Pinpoint the cell where the given text exists, returning its [X, Y] midpoint coordinate. 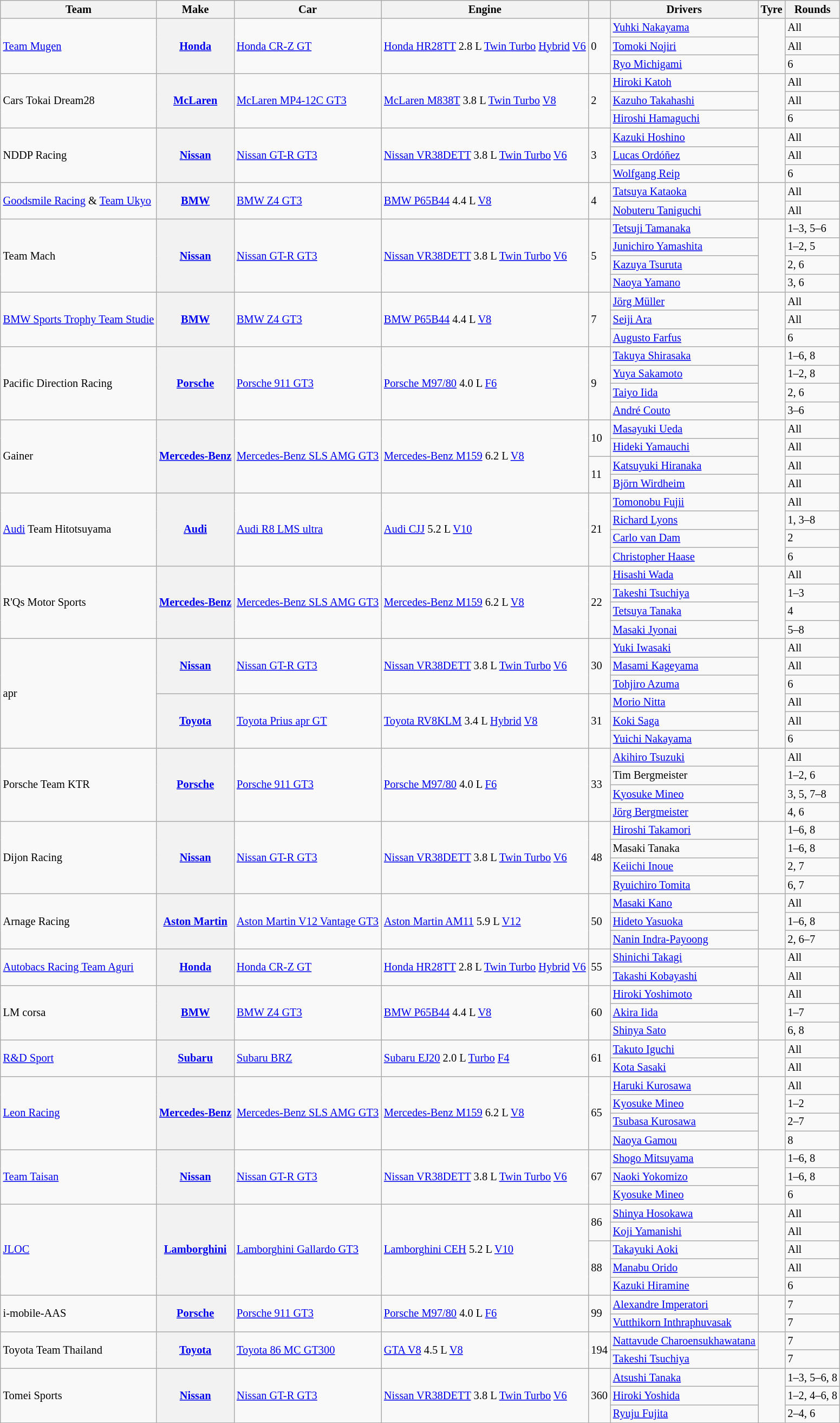
Shogo Mitsuyama [685, 1159]
Atsushi Tanaka [685, 1377]
Car [308, 9]
i-mobile-AAS [79, 1314]
Audi CJJ 5.2 L V10 [485, 529]
Audi [195, 529]
6, 8 [812, 1031]
GTA V8 4.5 L V8 [485, 1349]
Takuto Iguchi [685, 1049]
Shinya Sato [685, 1031]
2–7 [812, 1122]
McLaren MP4-12C GT3 [308, 101]
1, 3–8 [812, 520]
3, 6 [812, 283]
5–8 [812, 630]
1–3, 5–6 [812, 228]
Audi R8 LMS ultra [308, 529]
194 [600, 1349]
Yuki Iwasaki [685, 648]
99 [600, 1314]
Manabu Orido [685, 1268]
Aston Martin [195, 921]
Drivers [685, 9]
Toyota 86 MC GT300 [308, 1349]
Lamborghini CEH 5.2 L V10 [485, 1250]
Team [79, 9]
48 [600, 857]
60 [600, 1012]
Naoya Gamou [685, 1140]
Tetsuji Tamanaka [685, 228]
Christopher Haase [685, 557]
3–6 [812, 411]
Masami Kageyama [685, 666]
1–7 [812, 1012]
Nanin Indra-Payoong [685, 940]
Kota Sasaki [685, 1067]
21 [600, 529]
2–4, 6 [812, 1414]
Tomonobu Fujii [685, 502]
Shinya Hosokawa [685, 1213]
Goodsmile Racing & Team Ukyo [79, 200]
Tetsuya Tanaka [685, 611]
apr [79, 693]
Tyre [772, 9]
Aston Martin V12 Vantage GT3 [308, 921]
Hiroki Yoshimoto [685, 994]
Björn Wirdheim [685, 483]
Carlo van Dam [685, 538]
30 [600, 665]
Ryuichiro Tomita [685, 885]
Tsubasa Kurosawa [685, 1122]
1–3, 5–6, 8 [812, 1377]
Wolfgang Reip [685, 173]
Team Mach [79, 256]
86 [600, 1223]
2, 7 [812, 866]
Yuya Sakamoto [685, 374]
Hisashi Wada [685, 575]
Takashi Kobayashi [685, 976]
BMW Sports Trophy Team Studie [79, 320]
1–2 [812, 1104]
8 [812, 1140]
Katsuyuki Hiranaka [685, 465]
Hideki Yamauchi [685, 447]
Tohjiro Azuma [685, 684]
33 [600, 785]
Nattavude Charoensukhawatana [685, 1341]
4, 6 [812, 812]
50 [600, 921]
Keiichi Inoue [685, 866]
LM corsa [79, 1012]
Hiroshi Takamori [685, 830]
Lamborghini Gallardo GT3 [308, 1250]
Toyota Team Thailand [79, 1349]
Naoya Yamano [685, 283]
6, 7 [812, 885]
Team Taisan [79, 1177]
Tomei Sports [79, 1396]
Leon Racing [79, 1113]
Nobuteru Taniguchi [685, 210]
JLOC [79, 1250]
Richard Lyons [685, 520]
Haruki Kurosawa [685, 1085]
Seiji Ara [685, 319]
Hideto Yasuoka [685, 921]
Naoki Yokomizo [685, 1176]
Rounds [812, 9]
Masaki Tanaka [685, 849]
Dijon Racing [79, 857]
1–3 [812, 593]
Koki Saga [685, 721]
Junichiro Yamashita [685, 247]
3 [600, 155]
Make [195, 9]
NDDP Racing [79, 155]
Hiroshi Hamaguchi [685, 119]
65 [600, 1113]
10 [600, 438]
Tatsuya Kataoka [685, 192]
McLaren M838T 3.8 L Twin Turbo V8 [485, 101]
Takuya Shirasaka [685, 356]
Pacific Direction Racing [79, 384]
Morio Nitta [685, 702]
Audi Team Hitotsuyama [79, 529]
Subaru BRZ [308, 1058]
11 [600, 475]
Masaki Jyonai [685, 630]
Takayuki Aoki [685, 1250]
Masaki Kano [685, 903]
22 [600, 603]
Kazuya Tsuruta [685, 265]
Alexandre Imperatori [685, 1304]
61 [600, 1058]
88 [600, 1268]
R'Qs Motor Sports [79, 603]
R&D Sport [79, 1058]
Porsche Team KTR [79, 785]
Autobacs Racing Team Aguri [79, 967]
67 [600, 1177]
Lamborghini [195, 1250]
31 [600, 721]
360 [600, 1396]
Gainer [79, 456]
Vutthikorn Inthraphuvasak [685, 1323]
3, 5, 7–8 [812, 794]
Akira Iida [685, 1012]
Kazuho Takahashi [685, 101]
Tim Bergmeister [685, 775]
Lucas Ordóñez [685, 156]
Hiroki Yoshida [685, 1395]
Hiroki Katoh [685, 82]
0 [600, 46]
Toyota RV8KLM 3.4 L Hybrid V8 [485, 721]
Aston Martin AM11 5.9 L V12 [485, 921]
Jörg Bergmeister [685, 812]
1–2, 4–6, 8 [812, 1395]
Cars Tokai Dream28 [79, 101]
Koji Yamanishi [685, 1231]
Toyota Prius apr GT [308, 721]
Taiyo Iida [685, 392]
Akihiro Tsuzuki [685, 757]
5 [600, 256]
1–2, 6 [812, 775]
Subaru [195, 1058]
Yuhki Nakayama [685, 28]
André Couto [685, 411]
9 [600, 384]
Team Mugen [79, 46]
Ryuju Fujita [685, 1414]
Kazuki Hoshino [685, 137]
Yuichi Nakayama [685, 739]
Masayuki Ueda [685, 429]
Engine [485, 9]
2, 6–7 [812, 940]
Augusto Farfus [685, 338]
Shinichi Takagi [685, 958]
1–2, 5 [812, 247]
Tomoki Nojiri [685, 46]
McLaren [195, 101]
1–2, 8 [812, 374]
Arnage Racing [79, 921]
Kazuki Hiramine [685, 1286]
Jörg Müller [685, 301]
Subaru EJ20 2.0 L Turbo F4 [485, 1058]
55 [600, 967]
Ryo Michigami [685, 64]
